Provide the [x, y] coordinate of the cell's center where the given text is located.  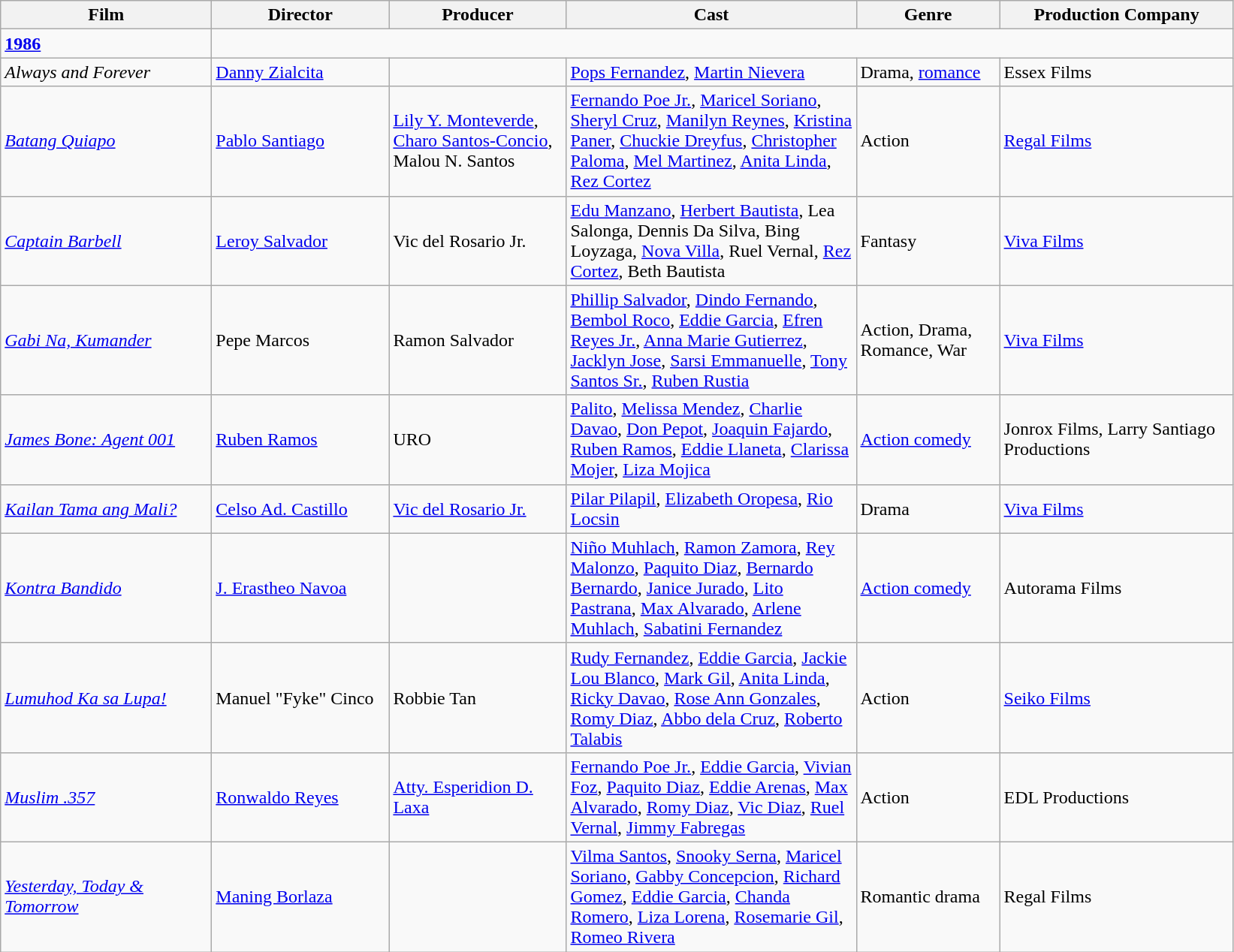
Essex Films [1116, 72]
Batang Quiapo [107, 141]
James Bone: Agent 001 [107, 440]
Pilar Pilapil, Elizabeth Oropesa, Rio Locsin [711, 509]
Danny Zialcita [300, 72]
Pepe Marcos [300, 340]
1986 [107, 44]
J. Erastheo Navoa [300, 588]
Atty. Esperidion D. Laxa [478, 797]
Rudy Fernandez, Eddie Garcia, Jackie Lou Blanco, Mark Gil, Anita Linda, Ricky Davao, Rose Ann Gonzales, Romy Diaz, Abbo dela Cruz, Roberto Talabis [711, 697]
Drama [928, 509]
Cast [711, 15]
Always and Forever [107, 72]
Ruben Ramos [300, 440]
Fantasy [928, 240]
Manuel "Fyke" Cinco [300, 697]
URO [478, 440]
Lily Y. Monteverde, Charo Santos-Concio, Malou N. Santos [478, 141]
Director [300, 15]
Ronwaldo Reyes [300, 797]
Drama, romance [928, 72]
Action, Drama, Romance, War [928, 340]
EDL Productions [1116, 797]
Leroy Salvador [300, 240]
Lumuhod Ka sa Lupa! [107, 697]
Production Company [1116, 15]
Edu Manzano, Herbert Bautista, Lea Salonga, Dennis Da Silva, Bing Loyzaga, Nova Villa, Ruel Vernal, Rez Cortez, Beth Bautista [711, 240]
Seiko Films [1116, 697]
Maning Borlaza [300, 896]
Jonrox Films, Larry Santiago Productions [1116, 440]
Pablo Santiago [300, 141]
Ramon Salvador [478, 340]
Yesterday, Today & Tomorrow [107, 896]
Palito, Melissa Mendez, Charlie Davao, Don Pepot, Joaquin Fajardo, Ruben Ramos, Eddie Llaneta, Clarissa Mojer, Liza Mojica [711, 440]
Robbie Tan [478, 697]
Captain Barbell [107, 240]
Gabi Na, Kumander [107, 340]
Pops Fernandez, Martin Nievera [711, 72]
Kailan Tama ang Mali? [107, 509]
Vilma Santos, Snooky Serna, Maricel Soriano, Gabby Concepcion, Richard Gomez, Eddie Garcia, Chanda Romero, Liza Lorena, Rosemarie Gil, Romeo Rivera [711, 896]
Fernando Poe Jr., Eddie Garcia, Vivian Foz, Paquito Diaz, Eddie Arenas, Max Alvarado, Romy Diaz, Vic Diaz, Ruel Vernal, Jimmy Fabregas [711, 797]
Genre [928, 15]
Producer [478, 15]
Celso Ad. Castillo [300, 509]
Muslim .357 [107, 797]
Film [107, 15]
Autorama Films [1116, 588]
Kontra Bandido [107, 588]
Romantic drama [928, 896]
